Find where the given text appears and provide that cell's center as [x, y] coordinate. 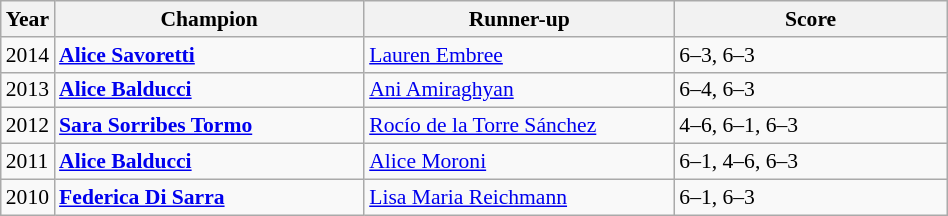
6–1, 4–6, 6–3 [810, 162]
Champion [209, 19]
2013 [28, 90]
Score [810, 19]
Sara Sorribes Tormo [209, 126]
Alice Moroni [519, 162]
2011 [28, 162]
Year [28, 19]
Ani Amiraghyan [519, 90]
6–3, 6–3 [810, 55]
4–6, 6–1, 6–3 [810, 126]
Lisa Maria Reichmann [519, 197]
2012 [28, 126]
2014 [28, 55]
Runner-up [519, 19]
6–4, 6–3 [810, 90]
2010 [28, 197]
Rocío de la Torre Sánchez [519, 126]
Federica Di Sarra [209, 197]
Lauren Embree [519, 55]
6–1, 6–3 [810, 197]
Alice Savoretti [209, 55]
